Return the [X, Y] coordinate for the center point of the cell that contains the specified text.  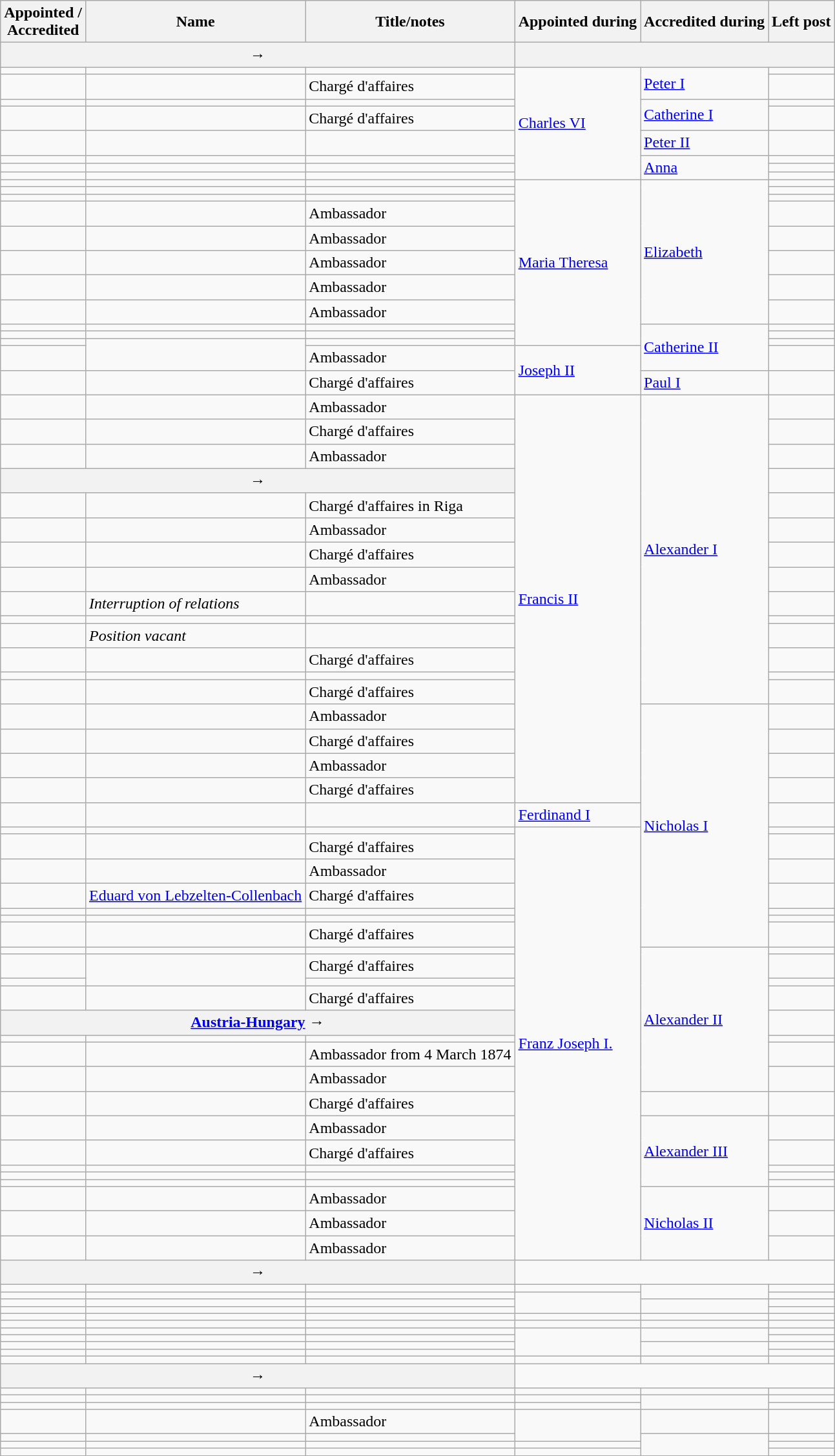
Catherine I [705, 115]
Interruption of relations [196, 604]
Eduard von Lebzelten-Collenbach [196, 895]
Maria Theresa [577, 262]
Left post [801, 22]
Nicholas I [705, 826]
Charles VI [577, 123]
Name [196, 22]
Catherine II [705, 348]
Ferdinand I [577, 815]
Paul I [705, 382]
Alexander I [705, 549]
Title/notes [410, 22]
Anna [705, 167]
Joseph II [577, 370]
Alexander II [705, 1019]
Austria-Hungary → [258, 1023]
Ambassador from 4 March 1874 [410, 1054]
Appointed during [577, 22]
Peter I [705, 83]
Appointed / Accredited [43, 22]
Nicholas II [705, 1223]
Peter II [705, 143]
Position vacant [196, 636]
Franz Joseph I. [577, 1043]
Elizabeth [705, 252]
Alexander III [705, 1151]
Chargé d'affaires in Riga [410, 505]
Accredited during [705, 22]
Francis II [577, 598]
